Extract the (x, y) coordinate from the center of the cell holding the provided text.  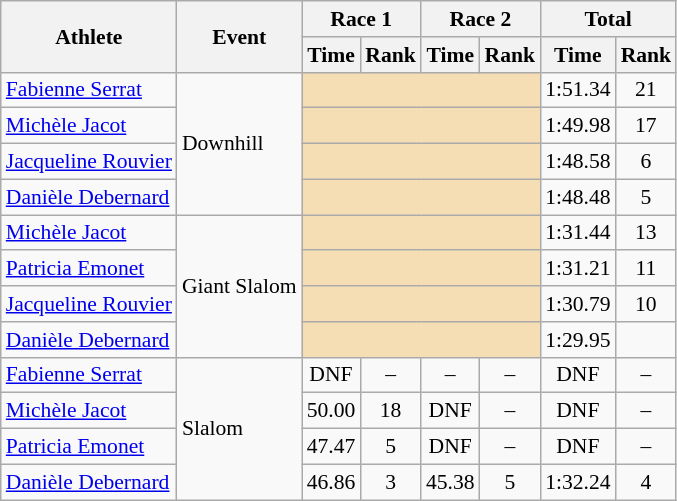
1:48.58 (578, 162)
47.47 (332, 447)
3 (390, 482)
10 (646, 304)
6 (646, 162)
Race 1 (362, 19)
Downhill (240, 143)
Race 2 (480, 19)
1:30.79 (578, 304)
1:49.98 (578, 126)
46.86 (332, 482)
50.00 (332, 411)
1:29.95 (578, 340)
Slalom (240, 428)
1:48.48 (578, 197)
1:51.34 (578, 90)
4 (646, 482)
18 (390, 411)
45.38 (450, 482)
13 (646, 233)
Giant Slalom (240, 286)
Event (240, 36)
1:31.21 (578, 269)
1:32.24 (578, 482)
11 (646, 269)
21 (646, 90)
Athlete (89, 36)
17 (646, 126)
Total (608, 19)
1:31.44 (578, 233)
